Search for the cell housing the specified text and yield its (X, Y) center coordinate. 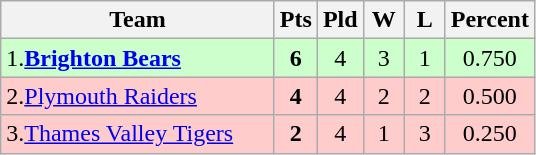
2.Plymouth Raiders (138, 96)
Percent (490, 20)
Pts (296, 20)
0.250 (490, 134)
6 (296, 58)
1.Brighton Bears (138, 58)
0.500 (490, 96)
W (384, 20)
L (424, 20)
Pld (340, 20)
3.Thames Valley Tigers (138, 134)
0.750 (490, 58)
Team (138, 20)
